Locate the cell with the specified text and output its [x, y] center coordinate. 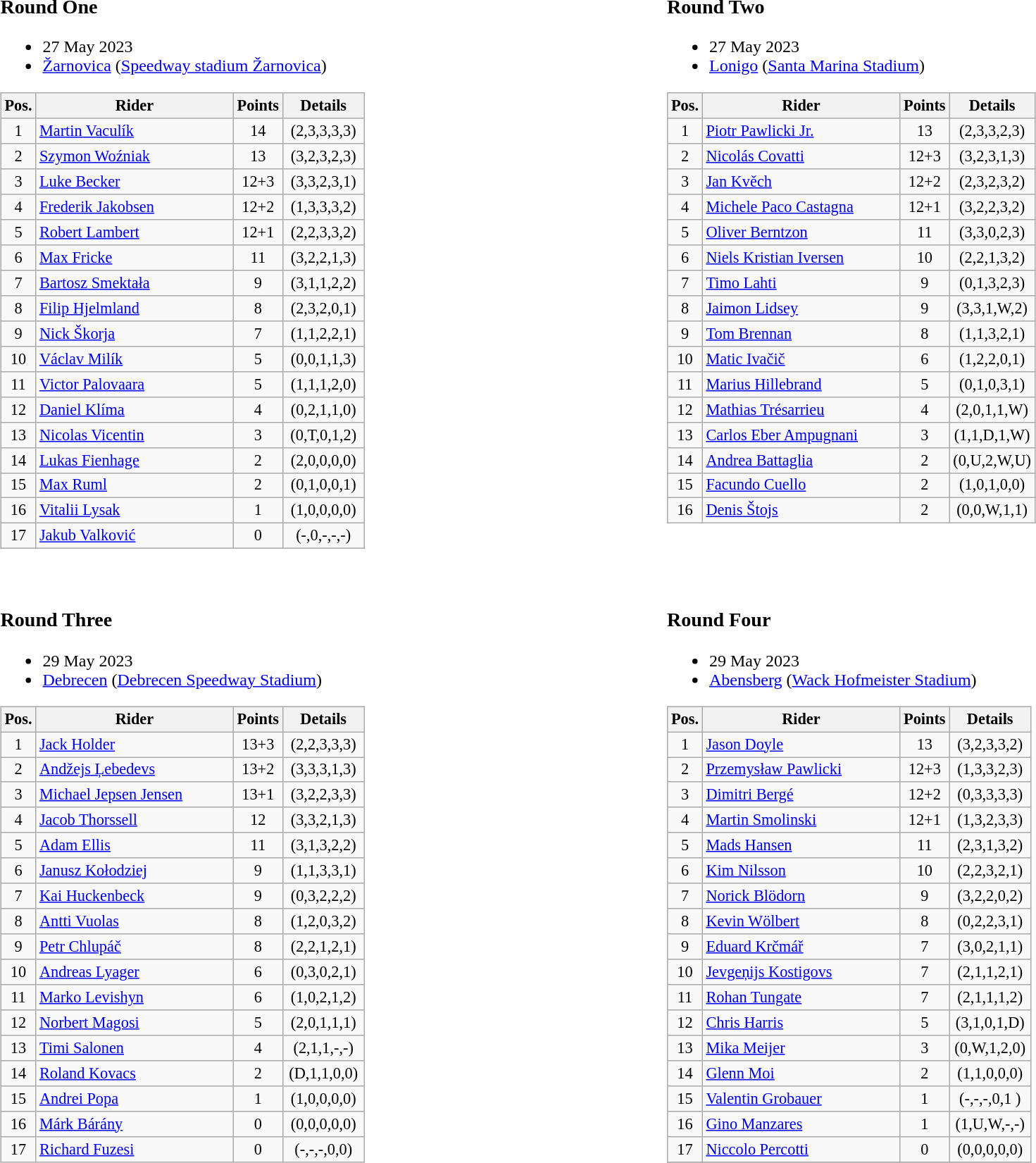
(0,W,1,2,0) [990, 1047]
(2,1,1,-,-) [324, 1047]
(0,3,2,2,2) [324, 896]
(2,0,1,1,W) [992, 409]
Andrea Battaglia [801, 460]
(0,1,3,2,3) [992, 283]
Jack Holder [135, 745]
(1,U,W,-,-) [990, 1124]
(3,3,2,3,1) [324, 182]
Martin Smolinski [801, 820]
(1,1,D,1,W) [992, 435]
Lukas Fienhage [135, 460]
(3,2,3,3,2) [990, 745]
(3,0,2,1,1) [990, 947]
(3,3,1,W,2) [992, 309]
Jaimon Lidsey [801, 309]
(3,1,3,2,2) [324, 845]
Jacob Thorssell [135, 820]
(3,2,2,0,2) [990, 896]
Max Fricke [135, 258]
(0,0,1,1,3) [324, 359]
Niels Kristian Iversen [801, 258]
Kim Nilsson [801, 871]
Chris Harris [801, 1023]
(1,1,3,2,1) [992, 334]
Robert Lambert [135, 232]
(1,2,0,3,2) [324, 921]
Victor Palovaara [135, 384]
(2,3,1,3,2) [990, 845]
(D,1,1,0,0) [324, 1073]
Mika Meijer [801, 1047]
Marius Hillebrand [801, 384]
Piotr Pawlicki Jr. [801, 131]
Andreas Lyager [135, 972]
Martin Vaculík [135, 131]
(1,1,1,2,0) [324, 384]
(3,2,2,3,2) [992, 207]
(2,3,2,0,1) [324, 309]
Oliver Berntzon [801, 232]
(1,3,3,3,2) [324, 207]
Frederik Jakobsen [135, 207]
Nick Škorja [135, 334]
Václav Milík [135, 359]
Timi Salonen [135, 1047]
(1,2,2,0,1) [992, 359]
Adam Ellis [135, 845]
(1,1,3,3,1) [324, 871]
Tom Brennan [801, 334]
Mads Hansen [801, 845]
Petr Chlupáč [135, 947]
Carlos Eber Ampugnani [801, 435]
(0,2,1,1,0) [324, 409]
Jan Kvěch [801, 182]
Nicolas Vicentin [135, 435]
Daniel Klíma [135, 409]
(-,-,-,0,0) [324, 1149]
(0,3,0,2,1) [324, 972]
Przemysław Pawlicki [801, 769]
Glenn Moi [801, 1073]
(3,3,2,1,3) [324, 820]
(0,1,0,3,1) [992, 384]
Luke Becker [135, 182]
(1,0,1,0,0) [992, 485]
13+1 [258, 795]
(2,2,3,3,2) [324, 232]
Jason Doyle [801, 745]
13+2 [258, 769]
Nicolás Covatti [801, 156]
(2,1,1,2,1) [990, 972]
Márk Bárány [135, 1124]
Max Ruml [135, 485]
Michael Jepsen Jensen [135, 795]
(2,3,3,3,3) [324, 131]
(2,1,1,1,2) [990, 997]
Roland Kovacs [135, 1073]
Norick Blödorn [801, 896]
(2,2,3,2,1) [990, 871]
Valentin Grobauer [801, 1098]
Matic Ivačič [801, 359]
Timo Lahti [801, 283]
Kevin Wölbert [801, 921]
(2,0,0,0,0) [324, 460]
(2,0,1,1,1) [324, 1023]
(3,3,3,1,3) [324, 769]
(0,U,2,W,U) [992, 460]
(3,2,3,1,3) [992, 156]
Facundo Cuello [801, 485]
Janusz Kołodziej [135, 871]
Bartosz Smektała [135, 283]
Antti Vuolas [135, 921]
(3,2,3,2,3) [324, 156]
Gino Manzares [801, 1124]
Dimitri Bergé [801, 795]
Kai Huckenbeck [135, 896]
(2,2,1,2,1) [324, 947]
(0,1,0,0,1) [324, 485]
(0,0,W,1,1) [992, 511]
(1,1,0,0,0) [990, 1073]
Andrei Popa [135, 1098]
13+3 [258, 745]
Denis Štojs [801, 511]
(1,3,2,3,3) [990, 820]
(3,1,1,2,2) [324, 283]
(2,2,1,3,2) [992, 258]
(-,0,-,-,-) [324, 536]
(2,3,2,3,2) [992, 182]
(3,3,0,2,3) [992, 232]
Niccolo Percotti [801, 1149]
Richard Fuzesi [135, 1149]
(3,2,2,3,3) [324, 795]
Norbert Magosi [135, 1023]
(0,3,3,3,3) [990, 795]
Filip Hjelmland [135, 309]
Eduard Krčmář [801, 947]
(1,0,2,1,2) [324, 997]
(0,2,2,3,1) [990, 921]
(2,3,3,2,3) [992, 131]
Marko Levishyn [135, 997]
(3,2,2,1,3) [324, 258]
Michele Paco Castagna [801, 207]
(-,-,-,0,1 ) [990, 1098]
(3,1,0,1,D) [990, 1023]
(0,T,0,1,2) [324, 435]
(1,3,3,2,3) [990, 769]
Jakub Valković [135, 536]
Vitalii Lysak [135, 511]
Rohan Tungate [801, 997]
(2,2,3,3,3) [324, 745]
Andžejs Ļebedevs [135, 769]
Szymon Woźniak [135, 156]
Mathias Trésarrieu [801, 409]
(1,1,2,2,1) [324, 334]
Jevgeņijs Kostigovs [801, 972]
